Scan for the cell matching the given text and deliver its (x, y) coordinate at center. 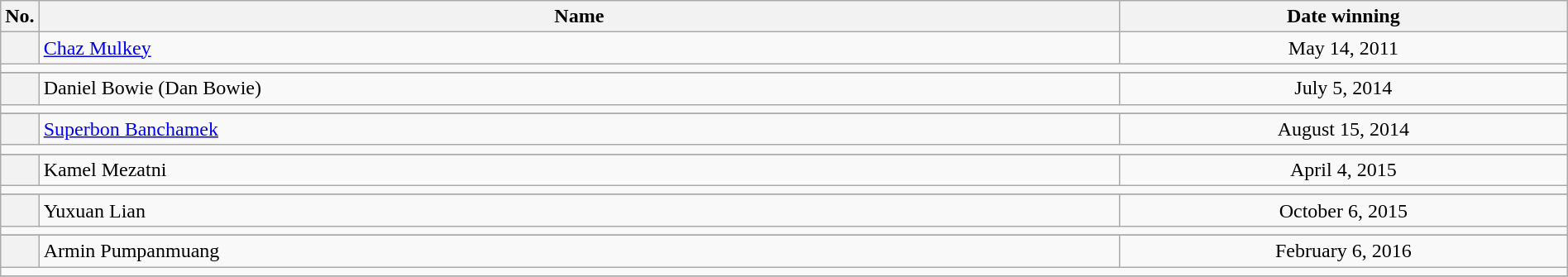
Kamel Mezatni (579, 170)
February 6, 2016 (1343, 251)
Chaz Mulkey (579, 48)
July 5, 2014 (1343, 88)
Name (579, 17)
Superbon Banchamek (579, 129)
Armin Pumpanmuang (579, 251)
May 14, 2011 (1343, 48)
Daniel Bowie (Dan Bowie) (579, 88)
October 6, 2015 (1343, 210)
Date winning (1343, 17)
Yuxuan Lian (579, 210)
August 15, 2014 (1343, 129)
April 4, 2015 (1343, 170)
No. (20, 17)
